Return [X, Y] of the center of cell containing provided text 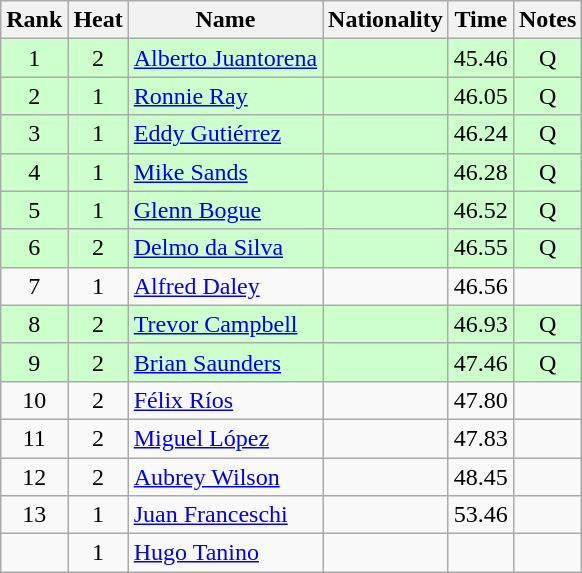
Aubrey Wilson [225, 477]
Juan Franceschi [225, 515]
Hugo Tanino [225, 553]
Time [480, 20]
7 [34, 286]
47.80 [480, 400]
8 [34, 324]
6 [34, 248]
3 [34, 134]
Glenn Bogue [225, 210]
Trevor Campbell [225, 324]
Ronnie Ray [225, 96]
Notes [547, 20]
11 [34, 438]
5 [34, 210]
13 [34, 515]
46.56 [480, 286]
10 [34, 400]
Mike Sands [225, 172]
12 [34, 477]
Heat [98, 20]
46.05 [480, 96]
53.46 [480, 515]
Name [225, 20]
46.28 [480, 172]
46.24 [480, 134]
Alfred Daley [225, 286]
46.52 [480, 210]
45.46 [480, 58]
9 [34, 362]
Félix Ríos [225, 400]
Nationality [386, 20]
Delmo da Silva [225, 248]
4 [34, 172]
Eddy Gutiérrez [225, 134]
48.45 [480, 477]
47.46 [480, 362]
Rank [34, 20]
Miguel López [225, 438]
Alberto Juantorena [225, 58]
Brian Saunders [225, 362]
46.93 [480, 324]
46.55 [480, 248]
47.83 [480, 438]
